Detect which cell encompasses the target text, then output its [X, Y] center coordinate. 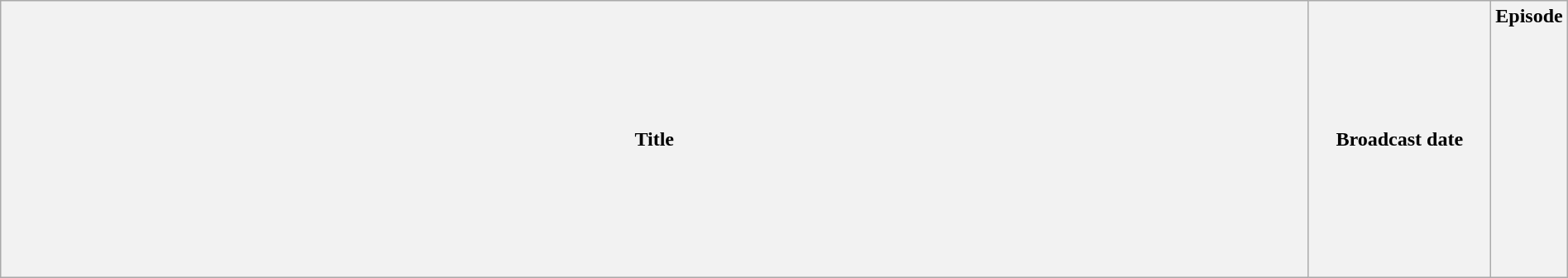
Episode [1529, 139]
Title [655, 139]
Broadcast date [1399, 139]
